Search for the cell housing the specified text and yield its [x, y] center coordinate. 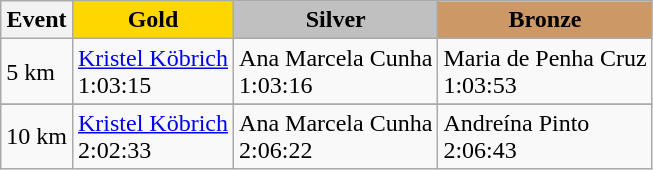
Maria de Penha Cruz 1:03:53 [545, 72]
Andreína Pinto 2:06:43 [545, 136]
5 km [37, 72]
Gold [152, 20]
Bronze [545, 20]
Silver [336, 20]
Ana Marcela Cunha 2:06:22 [336, 136]
10 km [37, 136]
Kristel Köbrich 1:03:15 [152, 72]
Event [37, 20]
Ana Marcela Cunha 1:03:16 [336, 72]
Kristel Köbrich 2:02:33 [152, 136]
